Detect which cell encompasses the target text, then output its (x, y) center coordinate. 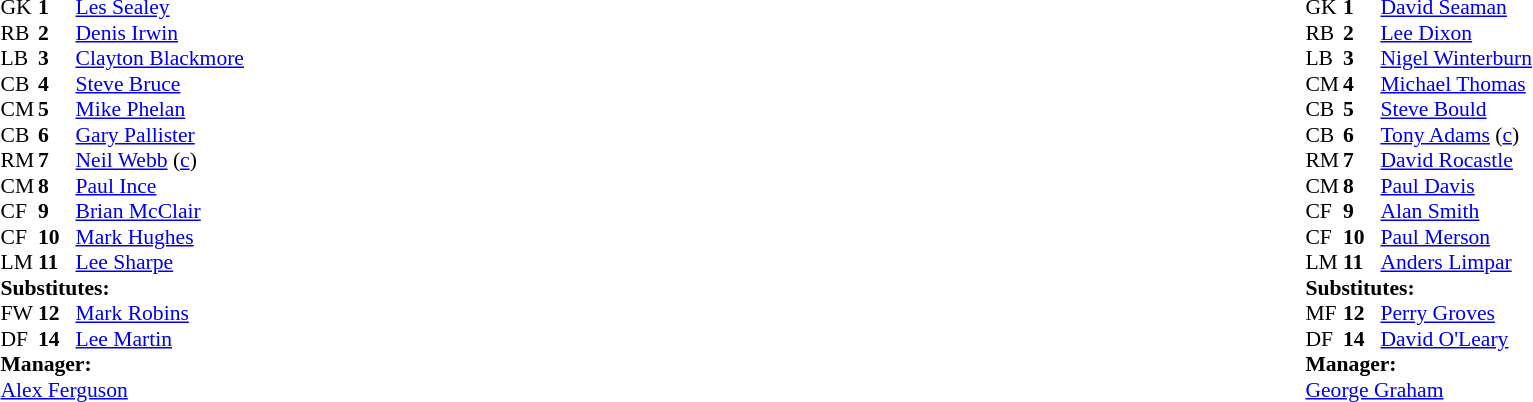
Alan Smith (1456, 211)
Michael Thomas (1456, 84)
Paul Davis (1456, 186)
Brian McClair (160, 211)
Denis Irwin (160, 33)
Clayton Blackmore (160, 59)
Neil Webb (c) (160, 161)
Nigel Winterburn (1456, 59)
Mark Hughes (160, 237)
David Rocastle (1456, 161)
Lee Sharpe (160, 263)
Lee Dixon (1456, 33)
Steve Bould (1456, 109)
David O'Leary (1456, 339)
Perry Groves (1456, 313)
Lee Martin (160, 339)
Anders Limpar (1456, 263)
Paul Merson (1456, 237)
Paul Ince (160, 186)
Steve Bruce (160, 84)
MF (1324, 313)
Mike Phelan (160, 109)
Tony Adams (c) (1456, 135)
FW (19, 313)
Gary Pallister (160, 135)
Mark Robins (160, 313)
